Locate the cell with the specified text and output its [x, y] center coordinate. 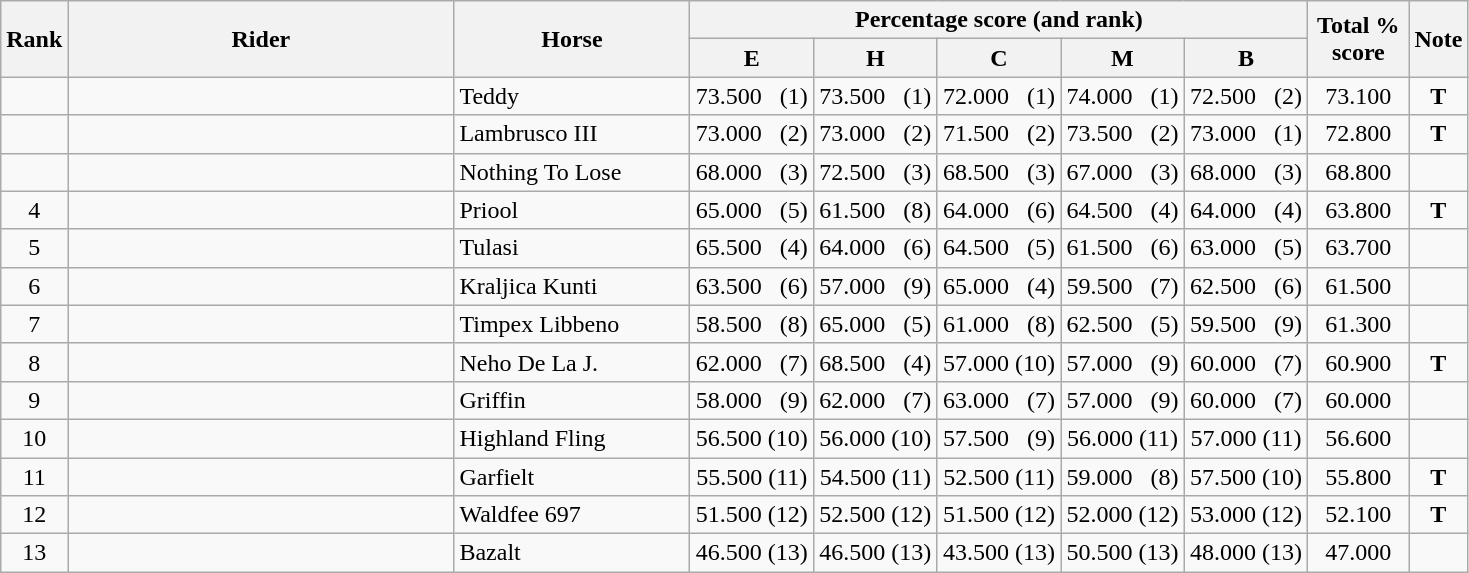
61.500 [1358, 286]
6 [34, 286]
57.000 (11) [1246, 438]
64.000 (4) [1246, 210]
64.500 (5) [999, 248]
73.000 (1) [1246, 134]
73.100 [1358, 96]
Highland Fling [572, 438]
Priool [572, 210]
59.500 (9) [1246, 324]
C [999, 58]
52.100 [1358, 515]
56.000 (10) [876, 438]
Rider [261, 39]
E [752, 58]
67.000 (3) [1123, 172]
68.800 [1358, 172]
52.000 (12) [1123, 515]
68.500 (3) [999, 172]
59.500 (7) [1123, 286]
57.500 (9) [999, 438]
H [876, 58]
64.500 (4) [1123, 210]
55.800 [1358, 477]
Neho De La J. [572, 362]
61.000 (8) [999, 324]
58.000 (9) [752, 400]
Garfielt [572, 477]
61.500 (8) [876, 210]
72.500 (3) [876, 172]
54.500 (11) [876, 477]
65.000 (4) [999, 286]
58.500 (8) [752, 324]
61.500 (6) [1123, 248]
Total % score [1358, 39]
52.500 (12) [876, 515]
56.500 (10) [752, 438]
5 [34, 248]
Griffin [572, 400]
9 [34, 400]
57.000 (10) [999, 362]
63.800 [1358, 210]
63.000 (7) [999, 400]
Lambrusco III [572, 134]
7 [34, 324]
48.000 (13) [1246, 553]
8 [34, 362]
4 [34, 210]
73.500 (2) [1123, 134]
43.500 (13) [999, 553]
56.600 [1358, 438]
52.500 (11) [999, 477]
63.500 (6) [752, 286]
56.000 (11) [1123, 438]
Tulasi [572, 248]
59.000 (8) [1123, 477]
Teddy [572, 96]
53.000 (12) [1246, 515]
72.500 (2) [1246, 96]
74.000 (1) [1123, 96]
M [1123, 58]
62.500 (6) [1246, 286]
Note [1438, 39]
11 [34, 477]
Nothing To Lose [572, 172]
65.500 (4) [752, 248]
57.500 (10) [1246, 477]
72.800 [1358, 134]
60.900 [1358, 362]
62.500 (5) [1123, 324]
68.500 (4) [876, 362]
12 [34, 515]
10 [34, 438]
Horse [572, 39]
60.000 [1358, 400]
Percentage score (and rank) [999, 20]
63.000 (5) [1246, 248]
Bazalt [572, 553]
Timpex Libbeno [572, 324]
47.000 [1358, 553]
63.700 [1358, 248]
B [1246, 58]
13 [34, 553]
Rank [34, 39]
72.000 (1) [999, 96]
50.500 (13) [1123, 553]
Kraljica Kunti [572, 286]
61.300 [1358, 324]
Waldfee 697 [572, 515]
71.500 (2) [999, 134]
55.500 (11) [752, 477]
